Identify which cell holds the provided text, then report its [x, y] central coordinate. 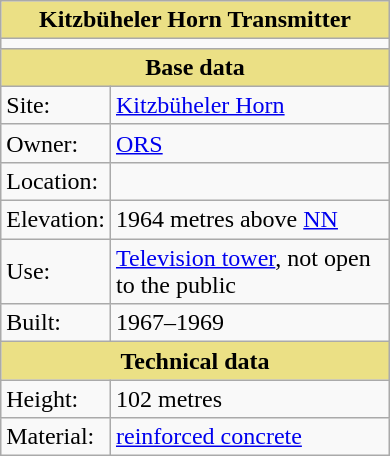
Location: [56, 181]
1964 metres above NN [250, 220]
Kitzbüheler Horn [250, 105]
Base data [195, 67]
Use: [56, 272]
Built: [56, 323]
1967–1969 [250, 323]
102 metres [250, 399]
reinforced concrete [250, 437]
Owner: [56, 143]
Technical data [195, 361]
Height: [56, 399]
Site: [56, 105]
Material: [56, 437]
ORS [250, 143]
Elevation: [56, 220]
Television tower, not open to the public [250, 272]
Kitzbüheler Horn Transmitter [195, 20]
